Determine the (X, Y) coordinate at the center of the cell enclosing the given text.  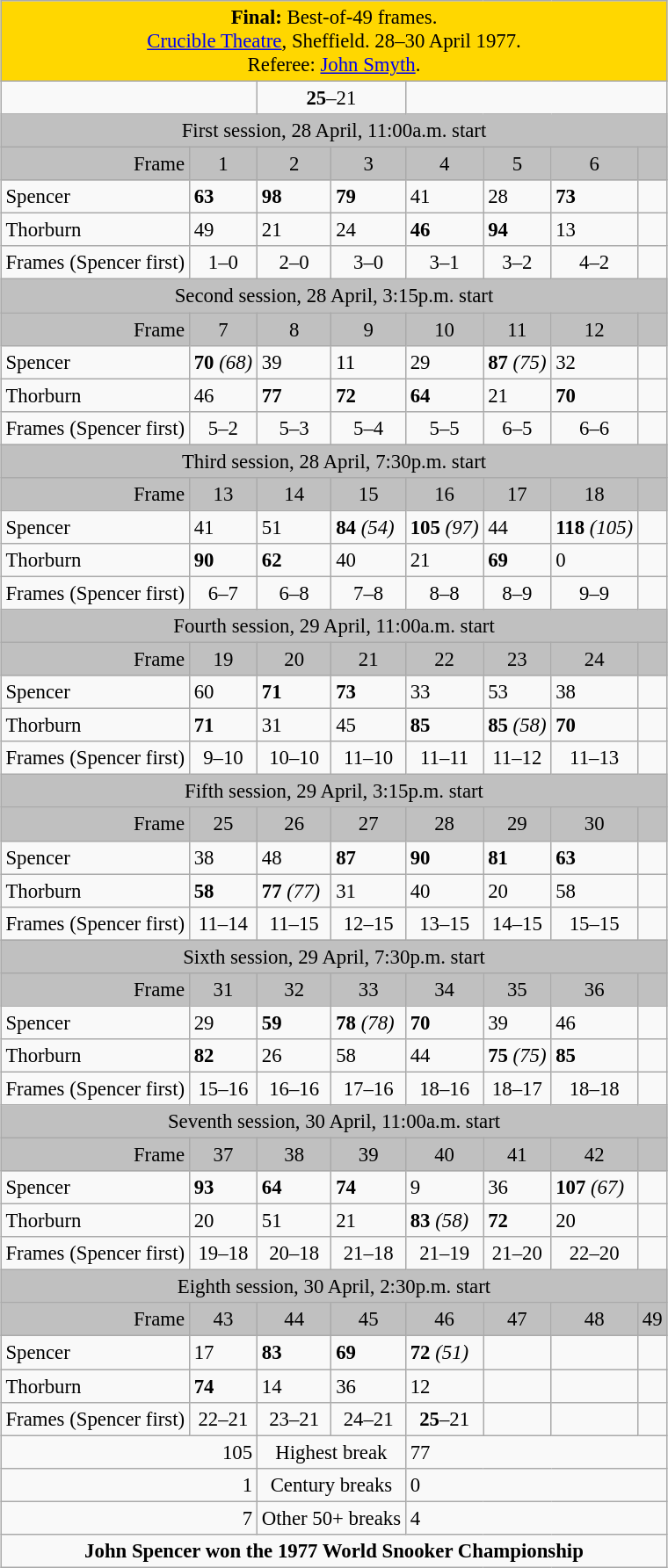
18–17 (517, 1088)
81 (517, 857)
1–0 (223, 263)
93 (223, 1188)
5–4 (368, 428)
105 (97) (444, 527)
59 (294, 1022)
9–9 (594, 593)
83 (294, 1353)
3–2 (517, 263)
107 (67) (594, 1188)
25 (223, 825)
6 (594, 164)
35 (517, 990)
10 (444, 329)
2–0 (294, 263)
87 (368, 857)
5–3 (294, 428)
10–10 (294, 758)
23 (517, 660)
21–19 (444, 1254)
87 (75) (517, 362)
Century breaks (330, 1485)
Second session, 28 April, 3:15p.m. start (334, 296)
Fifth session, 29 April, 3:15p.m. start (334, 791)
24–21 (368, 1419)
11–10 (368, 758)
62 (294, 560)
3–0 (368, 263)
11–15 (294, 923)
2 (294, 164)
20–18 (294, 1254)
72 (51) (444, 1353)
Sixth session, 29 April, 7:30p.m. start (334, 957)
21–20 (517, 1254)
42 (594, 1155)
82 (223, 1056)
11–14 (223, 923)
5–5 (444, 428)
Other 50+ breaks (330, 1518)
8–8 (444, 593)
8–9 (517, 593)
60 (223, 692)
John Spencer won the 1977 World Snooker Championship (334, 1551)
12–15 (368, 923)
23–21 (294, 1419)
Eighth session, 30 April, 2:30p.m. start (334, 1287)
30 (594, 825)
Highest break (330, 1452)
7–8 (368, 593)
78 (78) (368, 1022)
16–16 (294, 1088)
75 (75) (517, 1056)
79 (368, 197)
11–13 (594, 758)
First session, 28 April, 11:00a.m. start (334, 131)
118 (105) (594, 527)
16 (444, 495)
84 (54) (368, 527)
22–20 (594, 1254)
6–6 (594, 428)
4–2 (594, 263)
3 (368, 164)
98 (294, 197)
83 (58) (444, 1221)
18 (594, 495)
3–1 (444, 263)
22–21 (223, 1419)
6–5 (517, 428)
43 (223, 1320)
53 (517, 692)
Seventh session, 30 April, 11:00a.m. start (334, 1122)
27 (368, 825)
Final: Best-of-49 frames.Crucible Theatre, Sheffield. 28–30 April 1977.Referee: John Smyth. (334, 41)
15 (368, 495)
37 (223, 1155)
18–18 (594, 1088)
14–15 (517, 923)
19–18 (223, 1254)
11–12 (517, 758)
18–16 (444, 1088)
15–16 (223, 1088)
47 (517, 1320)
5–2 (223, 428)
77 (77) (294, 891)
94 (517, 230)
105 (128, 1452)
9–10 (223, 758)
21–18 (368, 1254)
70 (68) (223, 362)
85 (58) (517, 726)
13–15 (444, 923)
8 (294, 329)
6–7 (223, 593)
5 (517, 164)
Fourth session, 29 April, 11:00a.m. start (334, 626)
6–8 (294, 593)
15–15 (594, 923)
11–11 (444, 758)
34 (444, 990)
17–16 (368, 1088)
19 (223, 660)
22 (444, 660)
Third session, 28 April, 7:30p.m. start (334, 461)
